Identify which cell holds the provided text, then report its [X, Y] central coordinate. 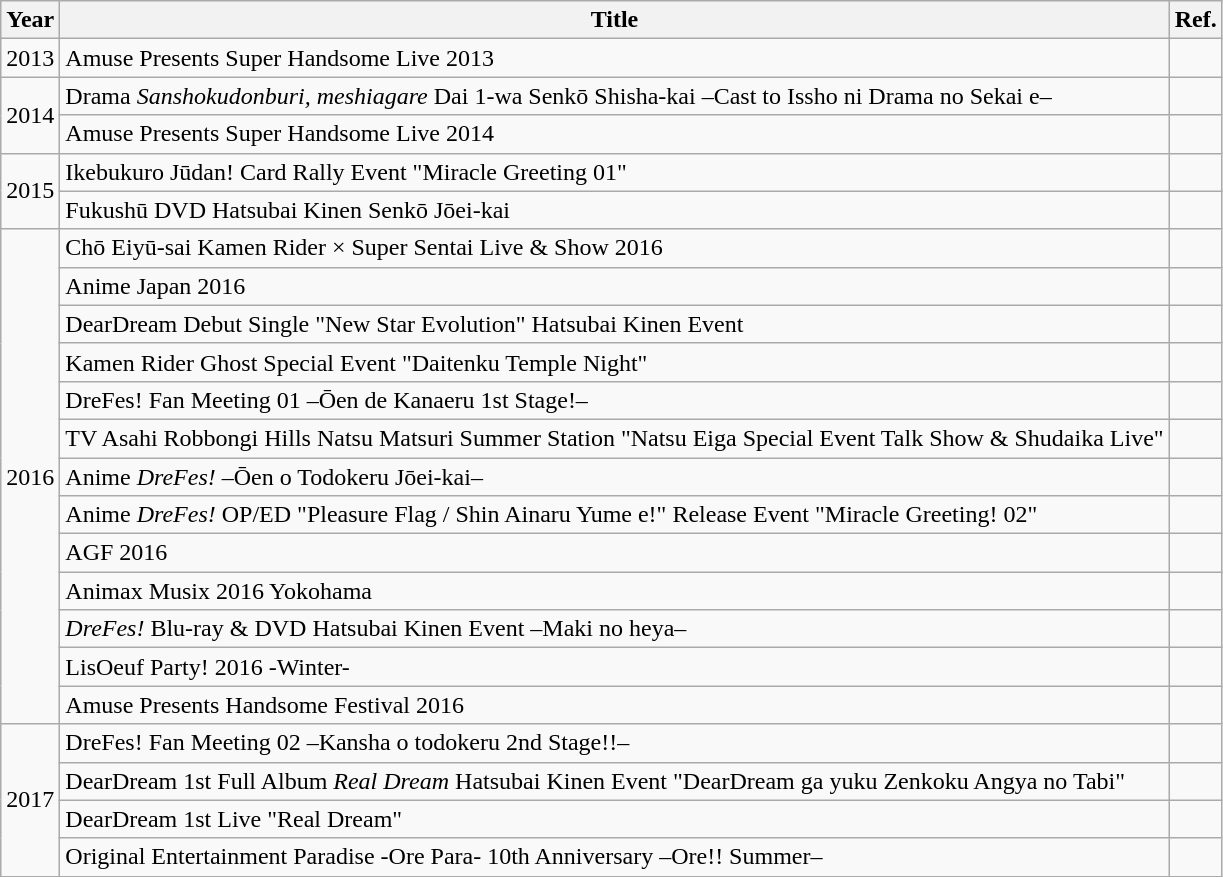
Anime Japan 2016 [614, 286]
Original Entertainment Paradise -Ore Para- 10th Anniversary –Ore!! Summer– [614, 857]
Ikebukuro Jūdan! Card Rally Event "Miracle Greeting 01" [614, 172]
DearDream 1st Live "Real Dream" [614, 819]
Ref. [1196, 20]
2015 [30, 191]
Title [614, 20]
Animax Musix 2016 Yokohama [614, 591]
DearDream 1st Full Album Real Dream Hatsubai Kinen Event "DearDream ga yuku Zenkoku Angya no Tabi" [614, 781]
Chō Eiyū-sai Kamen Rider × Super Sentai Live & Show 2016 [614, 248]
DearDream Debut Single "New Star Evolution" Hatsubai Kinen Event [614, 324]
AGF 2016 [614, 553]
TV Asahi Robbongi Hills Natsu Matsuri Summer Station "Natsu Eiga Special Event Talk Show & Shudaika Live" [614, 438]
Amuse Presents Super Handsome Live 2013 [614, 58]
DreFes! Blu-ray & DVD Hatsubai Kinen Event –Maki no heya– [614, 629]
2014 [30, 115]
Kamen Rider Ghost Special Event "Daitenku Temple Night" [614, 362]
LisOeuf Party! 2016 -Winter- [614, 667]
DreFes! Fan Meeting 01 –Ōen de Kanaeru 1st Stage!– [614, 400]
Anime DreFes! –Ōen o Todokeru Jōei-kai– [614, 477]
Fukushū DVD Hatsubai Kinen Senkō Jōei-kai [614, 210]
DreFes! Fan Meeting 02 –Kansha o todokeru 2nd Stage!!– [614, 743]
2013 [30, 58]
Amuse Presents Super Handsome Live 2014 [614, 134]
2016 [30, 476]
Year [30, 20]
Anime DreFes! OP/ED "Pleasure Flag / Shin Ainaru Yume e!" Release Event "Miracle Greeting! 02" [614, 515]
Drama Sanshokudonburi, meshiagare Dai 1-wa Senkō Shisha-kai –Cast to Issho ni Drama no Sekai e– [614, 96]
Amuse Presents Handsome Festival 2016 [614, 705]
2017 [30, 800]
